Extract the [X, Y] coordinate from the center of the cell holding the provided text.  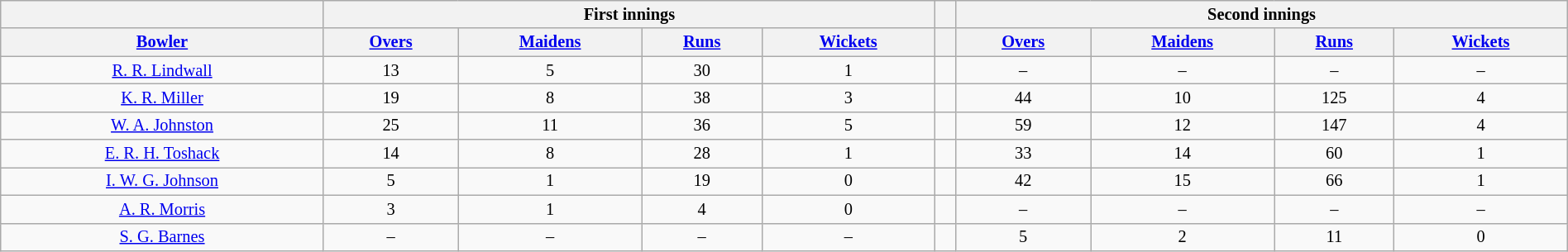
44 [1024, 97]
Second innings [1262, 14]
33 [1024, 154]
125 [1335, 97]
38 [701, 97]
12 [1182, 126]
25 [390, 126]
10 [1182, 97]
I. W. G. Johnson [162, 181]
30 [701, 70]
E. R. H. Toshack [162, 154]
A. R. Morris [162, 209]
R. R. Lindwall [162, 70]
28 [701, 154]
60 [1335, 154]
S. G. Barnes [162, 237]
66 [1335, 181]
36 [701, 126]
K. R. Miller [162, 97]
59 [1024, 126]
13 [390, 70]
2 [1182, 237]
15 [1182, 181]
W. A. Johnston [162, 126]
First innings [629, 14]
42 [1024, 181]
147 [1335, 126]
Bowler [162, 42]
